Return the (X, Y) coordinate for the center point of the cell that contains the specified text.  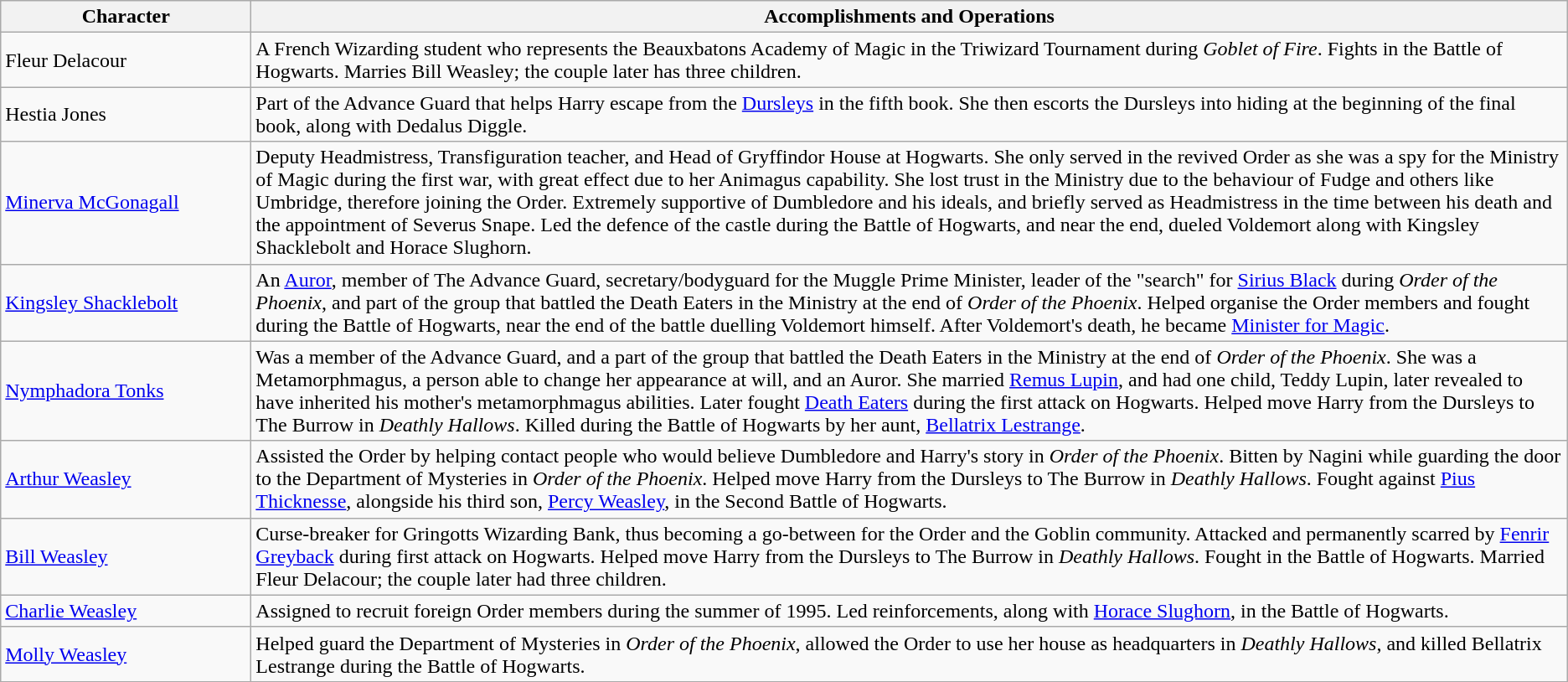
Bill Weasley (126, 556)
Nymphadora Tonks (126, 390)
Hestia Jones (126, 114)
Accomplishments and Operations (910, 17)
Molly Weasley (126, 654)
Assigned to recruit foreign Order members during the summer of 1995. Led reinforcements, along with Horace Slughorn, in the Battle of Hogwarts. (910, 611)
Kingsley Shacklebolt (126, 302)
Minerva McGonagall (126, 203)
Fleur Delacour (126, 60)
Arthur Weasley (126, 479)
Charlie Weasley (126, 611)
Character (126, 17)
